Return the (x, y) coordinate for the center point of the cell that contains the specified text.  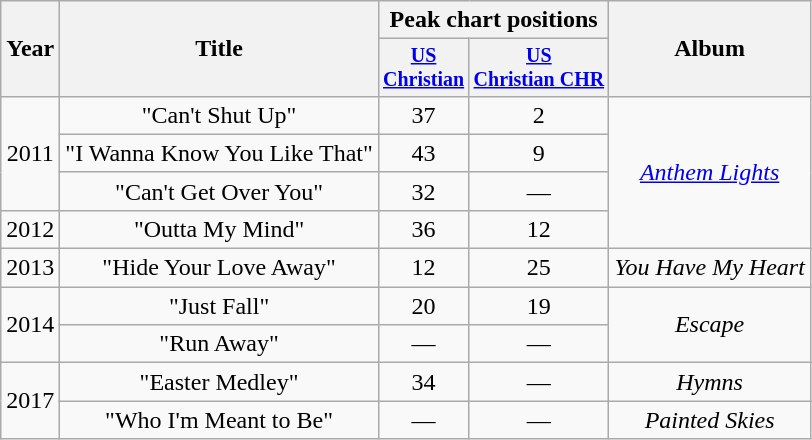
"Easter Medley" (219, 382)
2013 (30, 268)
You Have My Heart (710, 268)
"Can't Shut Up" (219, 115)
2012 (30, 229)
Album (710, 49)
Year (30, 49)
Hymns (710, 382)
32 (424, 191)
20 (424, 306)
25 (539, 268)
"Run Away" (219, 344)
37 (424, 115)
43 (424, 153)
Title (219, 49)
Anthem Lights (710, 172)
"Just Fall" (219, 306)
2 (539, 115)
"Who I'm Meant to Be" (219, 420)
"Can't Get Over You" (219, 191)
19 (539, 306)
USChristian (424, 68)
"I Wanna Know You Like That" (219, 153)
36 (424, 229)
"Outta My Mind" (219, 229)
USChristian CHR (539, 68)
"Hide Your Love Away" (219, 268)
2017 (30, 401)
34 (424, 382)
Peak chart positions (494, 20)
Escape (710, 325)
2011 (30, 153)
9 (539, 153)
2014 (30, 325)
Painted Skies (710, 420)
